Scan for the cell matching the given text and deliver its [X, Y] coordinate at center. 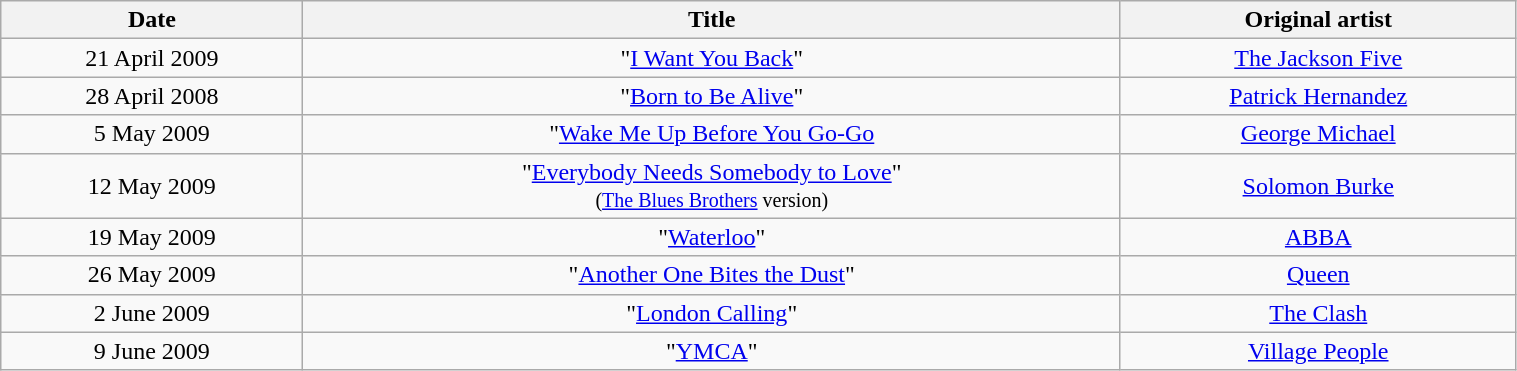
"London Calling" [712, 313]
19 May 2009 [152, 237]
Village People [1318, 351]
The Clash [1318, 313]
"Wake Me Up Before You Go-Go [712, 134]
"I Want You Back" [712, 58]
"Born to Be Alive" [712, 96]
ABBA [1318, 237]
5 May 2009 [152, 134]
2 June 2009 [152, 313]
Original artist [1318, 20]
The Jackson Five [1318, 58]
Queen [1318, 275]
George Michael [1318, 134]
"Another One Bites the Dust" [712, 275]
21 April 2009 [152, 58]
Solomon Burke [1318, 186]
Title [712, 20]
"Everybody Needs Somebody to Love" (The Blues Brothers version) [712, 186]
26 May 2009 [152, 275]
9 June 2009 [152, 351]
"YMCA" [712, 351]
"Waterloo" [712, 237]
Date [152, 20]
28 April 2008 [152, 96]
Patrick Hernandez [1318, 96]
12 May 2009 [152, 186]
